Determine the (X, Y) coordinate at the center of the cell enclosing the given text.  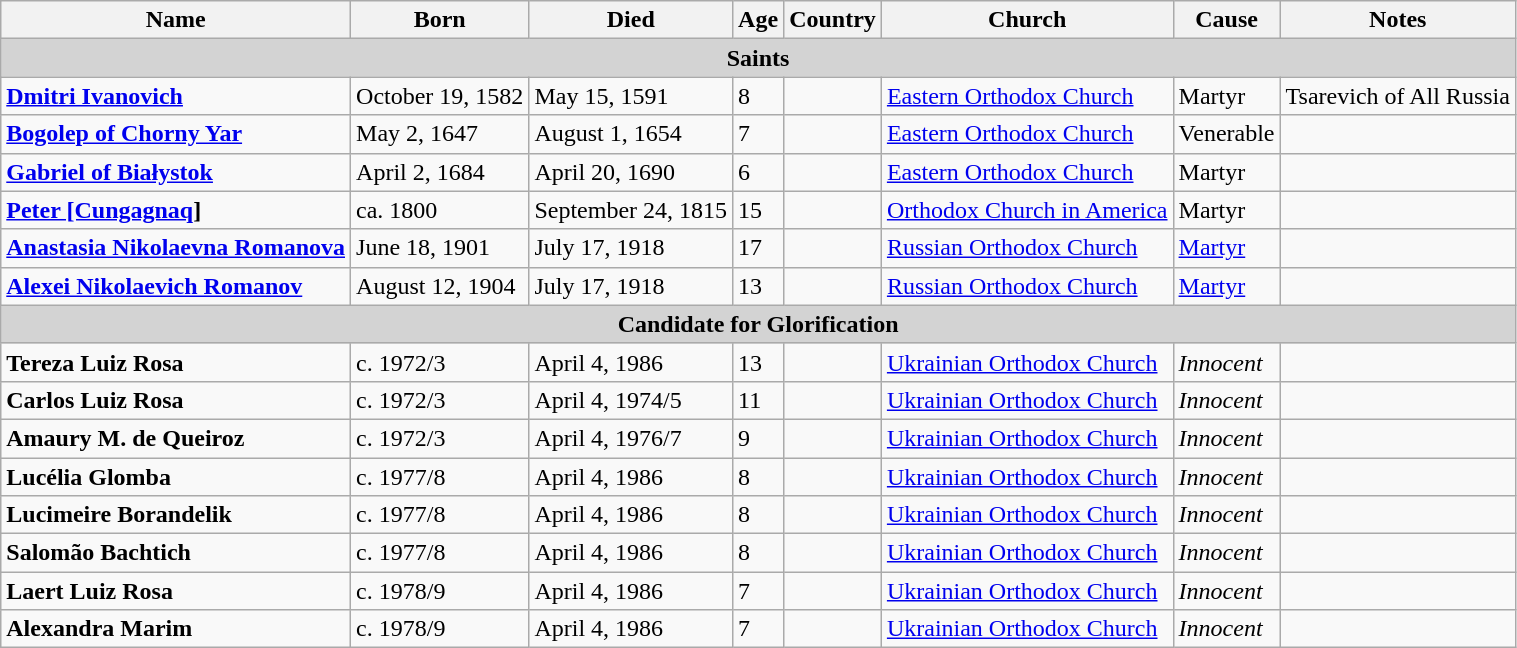
15 (758, 210)
Died (631, 20)
Gabriel of Białystok (176, 172)
Notes (1398, 20)
October 19, 1582 (440, 96)
May 15, 1591 (631, 96)
11 (758, 400)
Candidate for Glorification (758, 324)
Country (833, 20)
August 12, 1904 (440, 286)
Age (758, 20)
Tsarevich of All Russia (1398, 96)
Orthodox Church in America (1027, 210)
Alexei Nikolaevich Romanov (176, 286)
Laert Luiz Rosa (176, 591)
April 4, 1976/7 (631, 438)
April 4, 1974/5 (631, 400)
June 18, 1901 (440, 248)
Lucimeire Borandelik (176, 515)
Dmitri Ivanovich (176, 96)
Amaury M. de Queiroz (176, 438)
6 (758, 172)
April 20, 1690 (631, 172)
Alexandra Marim (176, 629)
Church (1027, 20)
9 (758, 438)
September 24, 1815 (631, 210)
Anastasia Nikolaevna Romanova (176, 248)
Bogolep of Chorny Yar (176, 134)
Peter [Cungagnaq] (176, 210)
April 2, 1684 (440, 172)
Carlos Luiz Rosa (176, 400)
August 1, 1654 (631, 134)
Name (176, 20)
Venerable (1226, 134)
Saints (758, 58)
Lucélia Glomba (176, 477)
Salomão Bachtich (176, 553)
Born (440, 20)
Tereza Luiz Rosa (176, 362)
Cause (1226, 20)
17 (758, 248)
ca. 1800 (440, 210)
May 2, 1647 (440, 134)
